Provide the (X, Y) coordinate of the cell's center where the given text is located.  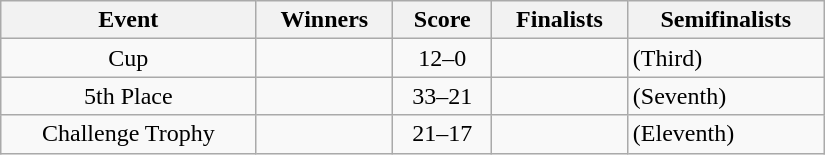
(Third) (726, 58)
12–0 (442, 58)
Challenge Trophy (128, 134)
Event (128, 20)
Cup (128, 58)
Score (442, 20)
(Seventh) (726, 96)
21–17 (442, 134)
Winners (324, 20)
Finalists (560, 20)
Semifinalists (726, 20)
(Eleventh) (726, 134)
33–21 (442, 96)
5th Place (128, 96)
